Extract the [x, y] coordinate from the center of the cell holding the provided text.  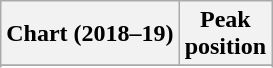
Peak position [225, 34]
Chart (2018–19) [90, 34]
